Return (X, Y) of the center of cell containing provided text 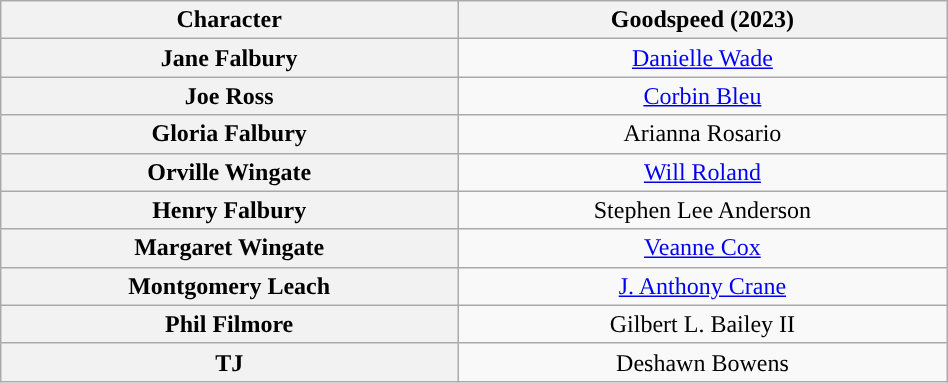
TJ (230, 362)
Margaret Wingate (230, 248)
Gloria Falbury (230, 134)
Will Roland (703, 172)
Joe Ross (230, 96)
Gilbert L. Bailey II (703, 324)
J. Anthony Crane (703, 286)
Henry Falbury (230, 210)
Jane Falbury (230, 58)
Phil Filmore (230, 324)
Danielle Wade (703, 58)
Arianna Rosario (703, 134)
Goodspeed (2023) (703, 20)
Montgomery Leach (230, 286)
Orville Wingate (230, 172)
Veanne Cox (703, 248)
Corbin Bleu (703, 96)
Deshawn Bowens (703, 362)
Character (230, 20)
Stephen Lee Anderson (703, 210)
